Pinpoint the cell where the given text exists, returning its (X, Y) midpoint coordinate. 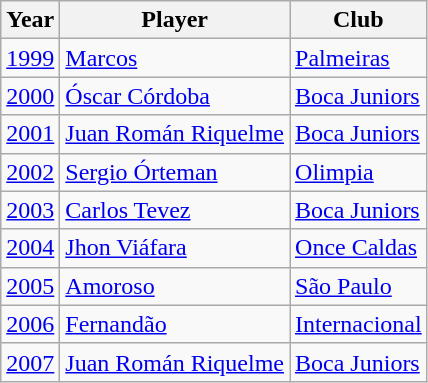
Marcos (175, 58)
Club (359, 20)
Amoroso (175, 286)
Óscar Córdoba (175, 96)
2003 (30, 210)
Once Caldas (359, 248)
2004 (30, 248)
Sergio Órteman (175, 172)
1999 (30, 58)
Internacional (359, 324)
Fernandão (175, 324)
Olimpia (359, 172)
Player (175, 20)
2000 (30, 96)
Year (30, 20)
Palmeiras (359, 58)
Carlos Tevez (175, 210)
2007 (30, 362)
2006 (30, 324)
2001 (30, 134)
2005 (30, 286)
2002 (30, 172)
São Paulo (359, 286)
Jhon Viáfara (175, 248)
